Search for the cell housing the specified text and yield its [X, Y] center coordinate. 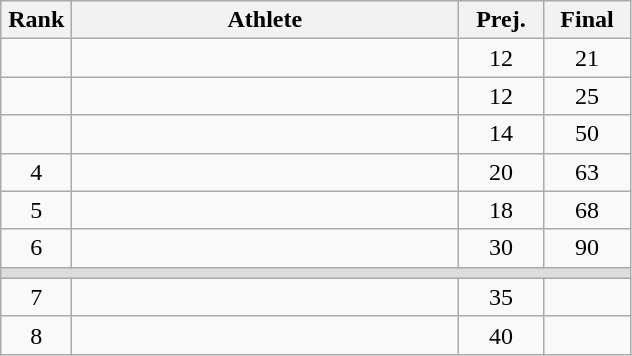
68 [587, 210]
21 [587, 58]
30 [501, 248]
35 [501, 297]
Prej. [501, 20]
40 [501, 335]
Final [587, 20]
63 [587, 172]
7 [36, 297]
5 [36, 210]
90 [587, 248]
8 [36, 335]
Rank [36, 20]
25 [587, 96]
20 [501, 172]
4 [36, 172]
14 [501, 134]
6 [36, 248]
Athlete [265, 20]
18 [501, 210]
50 [587, 134]
